Output the [X, Y] coordinate of the center of the cell containing the given text.  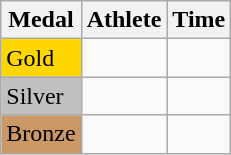
Gold [41, 58]
Medal [41, 20]
Athlete [124, 20]
Time [199, 20]
Silver [41, 96]
Bronze [41, 134]
